From the cell containing the given text, extract its center point as (x, y) coordinate. 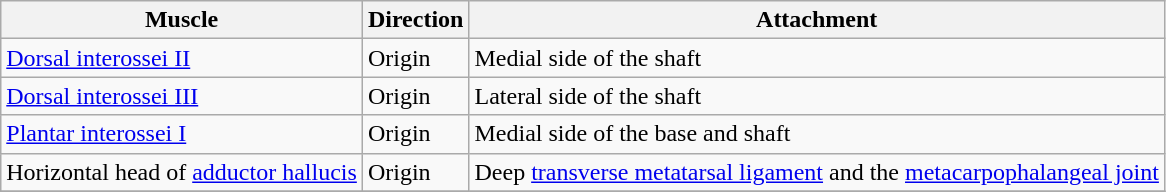
Muscle (182, 20)
Dorsal interossei III (182, 96)
Dorsal interossei II (182, 58)
Medial side of the base and shaft (816, 134)
Lateral side of the shaft (816, 96)
Medial side of the shaft (816, 58)
Plantar interossei I (182, 134)
Direction (416, 20)
Deep transverse metatarsal ligament and the metacarpophalangeal joint (816, 172)
Horizontal head of adductor hallucis (182, 172)
Attachment (816, 20)
